Provide the [x, y] coordinate of the cell's center where the given text is located.  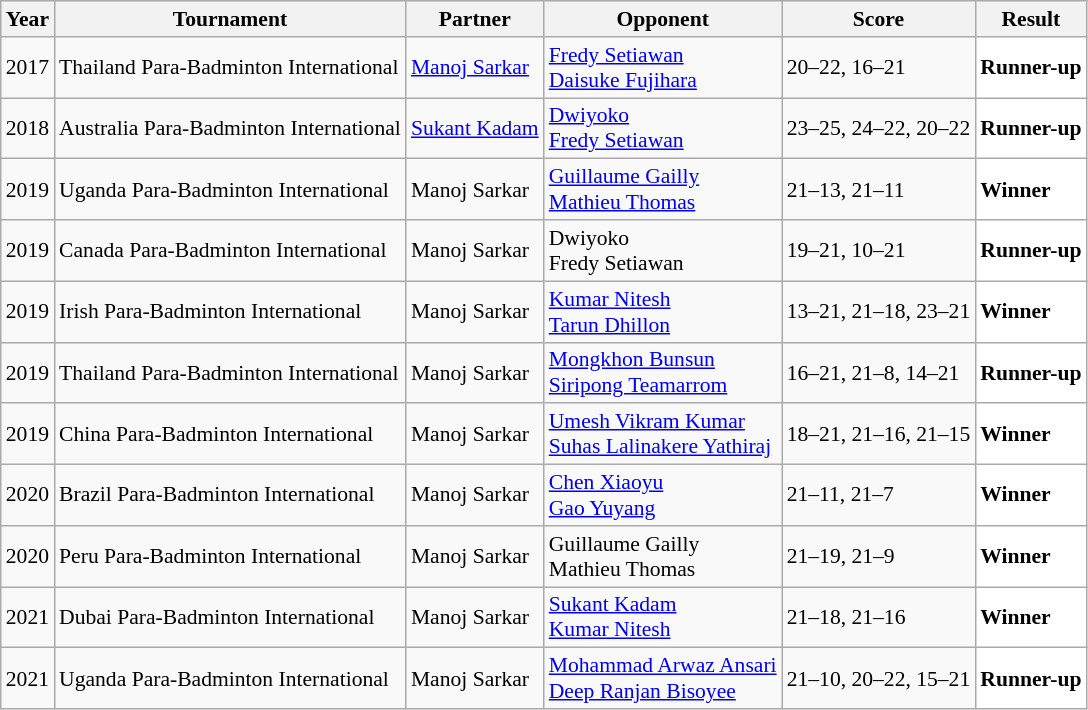
13–21, 21–18, 23–21 [879, 312]
19–21, 10–21 [879, 250]
21–13, 21–11 [879, 190]
Sukant Kadam [475, 128]
Tournament [230, 19]
18–21, 21–16, 21–15 [879, 434]
Mohammad Arwaz Ansari Deep Ranjan Bisoyee [663, 678]
21–11, 21–7 [879, 496]
23–25, 24–22, 20–22 [879, 128]
21–18, 21–16 [879, 618]
Opponent [663, 19]
Mongkhon Bunsun Siripong Teamarrom [663, 372]
China Para-Badminton International [230, 434]
2018 [28, 128]
Partner [475, 19]
Dubai Para-Badminton International [230, 618]
21–10, 20–22, 15–21 [879, 678]
Result [1030, 19]
Australia Para-Badminton International [230, 128]
Score [879, 19]
Sukant Kadam Kumar Nitesh [663, 618]
20–22, 16–21 [879, 68]
2017 [28, 68]
Fredy Setiawan Daisuke Fujihara [663, 68]
Canada Para-Badminton International [230, 250]
Peru Para-Badminton International [230, 556]
Brazil Para-Badminton International [230, 496]
Umesh Vikram Kumar Suhas Lalinakere Yathiraj [663, 434]
16–21, 21–8, 14–21 [879, 372]
Chen Xiaoyu Gao Yuyang [663, 496]
Year [28, 19]
21–19, 21–9 [879, 556]
Irish Para-Badminton International [230, 312]
Kumar Nitesh Tarun Dhillon [663, 312]
